Pinpoint the cell where the given text exists, returning its [x, y] midpoint coordinate. 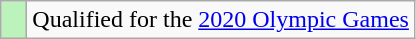
Qualified for the 2020 Olympic Games [221, 20]
